Scan for the cell matching the given text and deliver its (X, Y) coordinate at center. 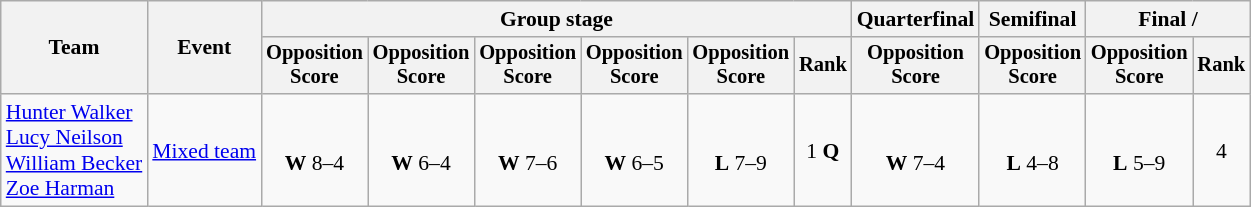
L 5–9 (1140, 150)
Semifinal (1032, 19)
Final / (1168, 19)
Team (74, 48)
L 4–8 (1032, 150)
W 8–4 (314, 150)
Mixed team (204, 150)
1 Q (823, 150)
W 6–5 (634, 150)
4 (1221, 150)
W 7–4 (916, 150)
L 7–9 (740, 150)
W 6–4 (422, 150)
Group stage (556, 19)
W 7–6 (528, 150)
Quarterfinal (916, 19)
Hunter WalkerLucy NeilsonWilliam BeckerZoe Harman (74, 150)
Event (204, 48)
